For the text-containing cell, return its midpoint in [X, Y] coordinate format. 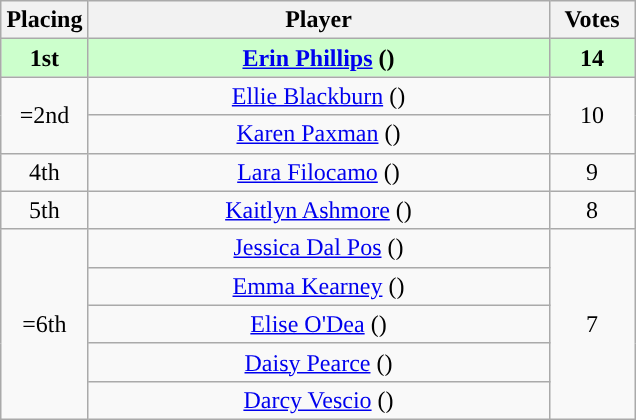
5th [44, 210]
Emma Kearney () [318, 286]
=2nd [44, 115]
Karen Paxman () [318, 134]
Elise O'Dea () [318, 324]
Kaitlyn Ashmore () [318, 210]
7 [592, 324]
Ellie Blackburn () [318, 96]
10 [592, 115]
Lara Filocamo () [318, 172]
Jessica Dal Pos () [318, 248]
8 [592, 210]
Darcy Vescio () [318, 400]
=6th [44, 324]
Votes [592, 20]
1st [44, 58]
14 [592, 58]
9 [592, 172]
4th [44, 172]
Player [318, 20]
Erin Phillips () [318, 58]
Placing [44, 20]
Daisy Pearce () [318, 362]
